Identify which cell holds the provided text, then report its [x, y] central coordinate. 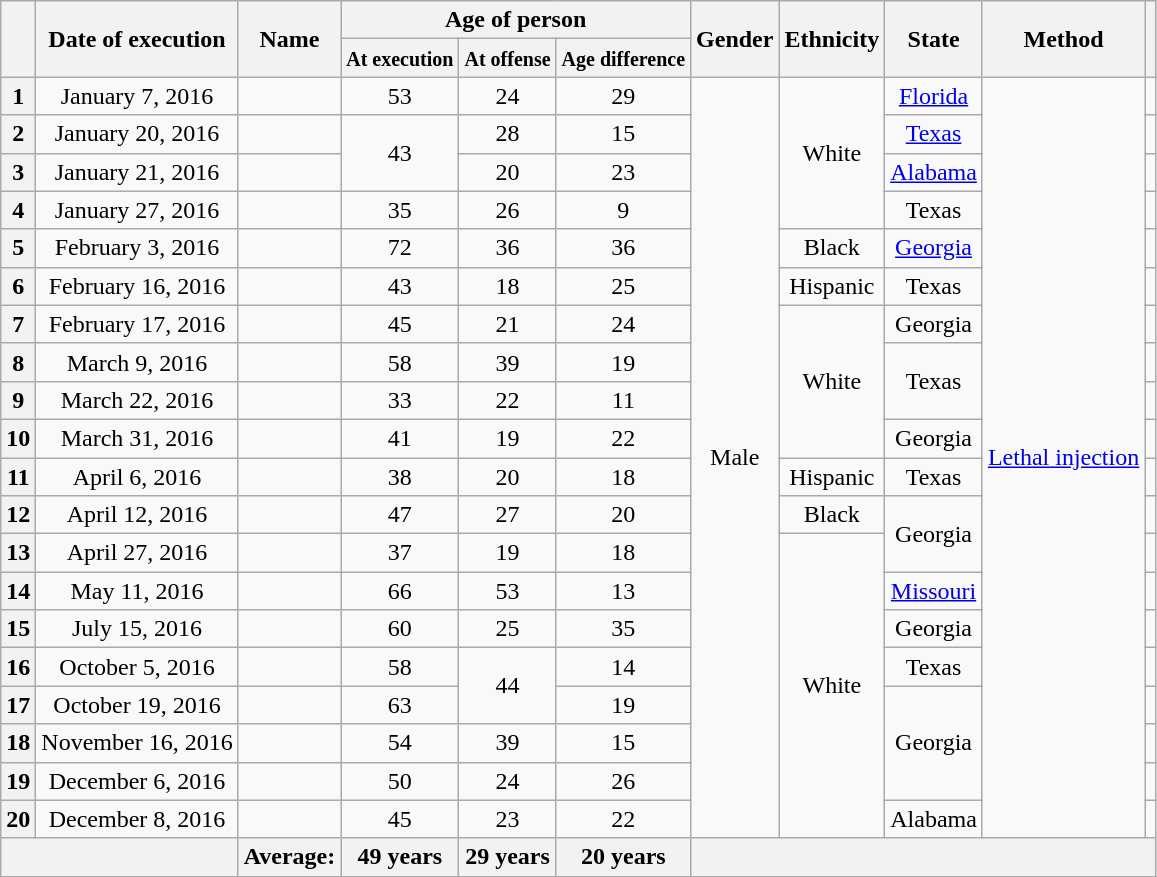
Lethal injection [1063, 458]
December 8, 2016 [137, 819]
State [934, 39]
March 9, 2016 [137, 362]
37 [400, 553]
October 19, 2016 [137, 705]
8 [18, 362]
29 years [508, 857]
May 11, 2016 [137, 591]
October 5, 2016 [137, 667]
3 [18, 172]
47 [400, 515]
At offense [508, 58]
38 [400, 477]
6 [18, 286]
54 [400, 743]
33 [400, 400]
Method [1063, 39]
63 [400, 705]
49 years [400, 857]
December 6, 2016 [137, 781]
February 3, 2016 [137, 248]
5 [18, 248]
April 27, 2016 [137, 553]
July 15, 2016 [137, 629]
21 [508, 324]
February 16, 2016 [137, 286]
March 31, 2016 [137, 438]
1 [18, 96]
April 6, 2016 [137, 477]
66 [400, 591]
At execution [400, 58]
January 20, 2016 [137, 134]
Florida [934, 96]
17 [18, 705]
2 [18, 134]
Average: [290, 857]
12 [18, 515]
Date of execution [137, 39]
27 [508, 515]
28 [508, 134]
29 [623, 96]
7 [18, 324]
February 17, 2016 [137, 324]
January 7, 2016 [137, 96]
April 12, 2016 [137, 515]
Missouri [934, 591]
20 years [623, 857]
Ethnicity [832, 39]
Age difference [623, 58]
16 [18, 667]
Age of person [516, 20]
Name [290, 39]
4 [18, 210]
November 16, 2016 [137, 743]
60 [400, 629]
44 [508, 686]
March 22, 2016 [137, 400]
January 21, 2016 [137, 172]
50 [400, 781]
41 [400, 438]
January 27, 2016 [137, 210]
Gender [735, 39]
72 [400, 248]
10 [18, 438]
Male [735, 458]
